Return (x, y) of the center of cell containing provided text 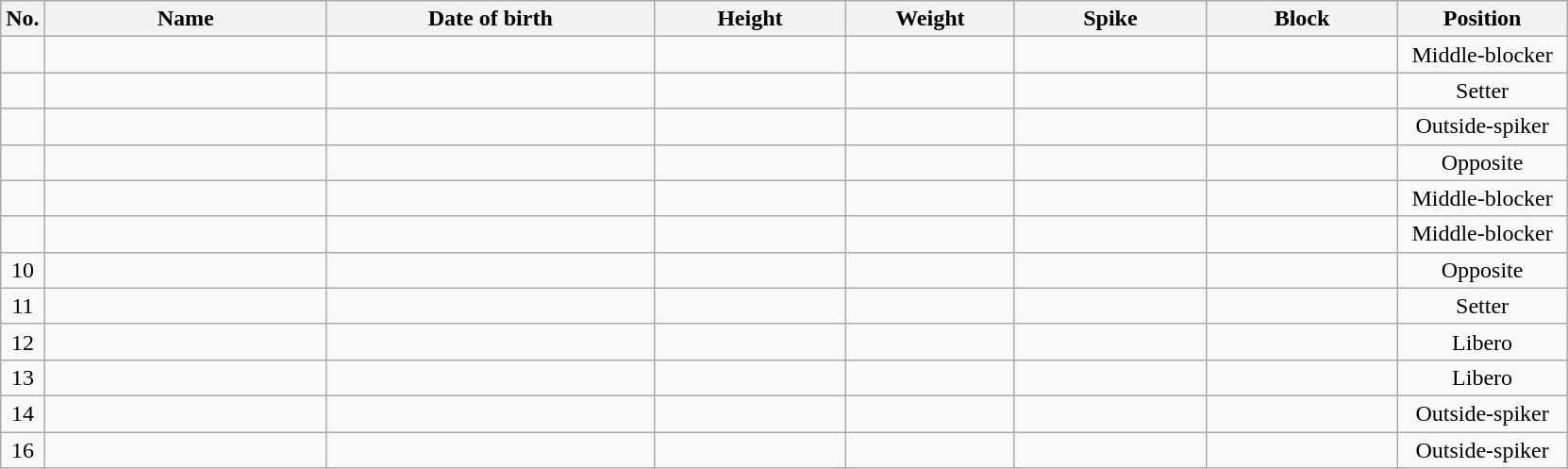
13 (23, 377)
Block (1302, 19)
Name (185, 19)
No. (23, 19)
11 (23, 306)
Weight (930, 19)
Date of birth (491, 19)
12 (23, 342)
14 (23, 413)
Spike (1109, 19)
Height (749, 19)
Position (1483, 19)
16 (23, 450)
10 (23, 270)
